Detect which cell encompasses the target text, then output its (X, Y) center coordinate. 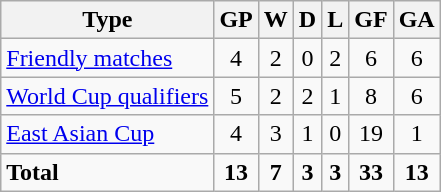
East Asian Cup (108, 134)
Total (108, 172)
World Cup qualifiers (108, 96)
5 (236, 96)
GA (416, 20)
8 (371, 96)
W (276, 20)
D (307, 20)
19 (371, 134)
Type (108, 20)
33 (371, 172)
7 (276, 172)
GF (371, 20)
GP (236, 20)
L (336, 20)
Friendly matches (108, 58)
